Output the [x, y] coordinate of the center of the cell containing the given text.  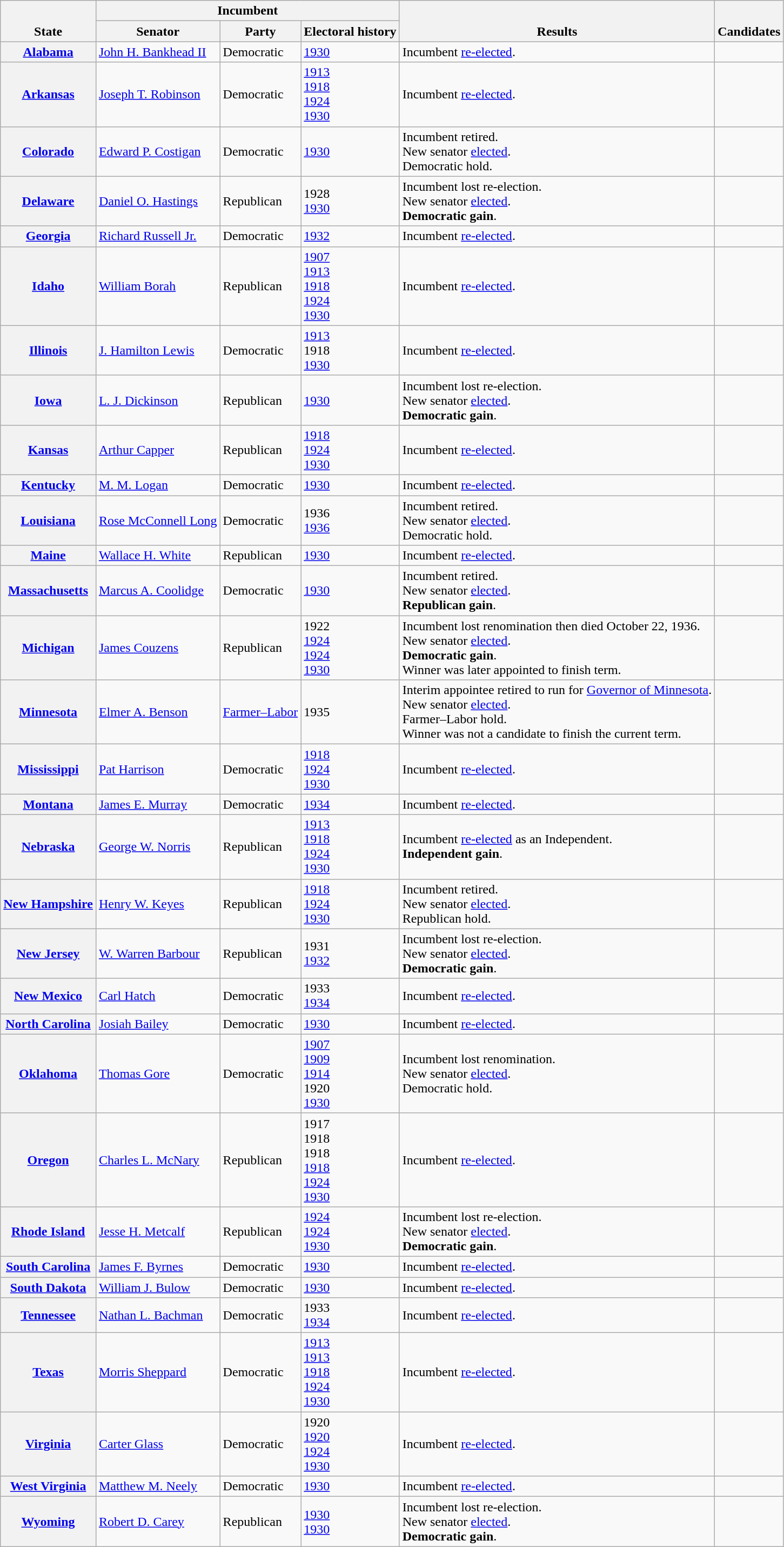
Thomas Gore [158, 1073]
Oregon [49, 1160]
1935 [350, 712]
Texas [49, 1372]
Carter Glass [158, 1444]
1928 1930 [350, 201]
Daniel O. Hastings [158, 201]
J. Hamilton Lewis [158, 350]
Tennessee [49, 1316]
Louisiana [49, 520]
Maine [49, 556]
Kentucky [49, 485]
Joseph T. Robinson [158, 94]
Jesse H. Metcalf [158, 1231]
Georgia [49, 236]
Arkansas [49, 94]
James Couzens [158, 648]
John H. Bankhead II [158, 52]
1907 190919141920 1930 [350, 1073]
Illinois [49, 350]
New Jersey [49, 953]
Alabama [49, 52]
Wallace H. White [158, 556]
Virginia [49, 1444]
William J. Bulow [158, 1287]
Elmer A. Benson [158, 712]
Morris Sheppard [158, 1372]
Incumbent retired.New senator elected.Republican hold. [557, 904]
Senator [158, 31]
Wyoming [49, 1522]
Pat Harrison [158, 769]
George W. Norris [158, 846]
Rose McConnell Long [158, 520]
Marcus A. Coolidge [158, 591]
North Carolina [49, 1024]
South Carolina [49, 1266]
Electoral history [350, 31]
Idaho [49, 286]
Josiah Bailey [158, 1024]
Rhode Island [49, 1231]
Delaware [49, 201]
State [49, 21]
Charles L. McNary [158, 1160]
Party [260, 31]
New Mexico [49, 996]
Nathan L. Bachman [158, 1316]
1924 19241930 [350, 1231]
1920 1920 19241930 [350, 1444]
Results [557, 21]
Arthur Capper [158, 450]
Farmer–Labor [260, 712]
Massachusetts [49, 591]
Minnesota [49, 712]
W. Warren Barbour [158, 953]
Nebraska [49, 846]
Michigan [49, 648]
Oklahoma [49, 1073]
1931 1932 [350, 953]
Incumbent re-elected as an Independent.Independent gain. [557, 846]
1932 [350, 236]
Edward P. Costigan [158, 151]
Candidates [749, 21]
M. M. Logan [158, 485]
1913 1918 1930 [350, 350]
James E. Murray [158, 804]
Kansas [49, 450]
1922 1924 19241930 [350, 648]
1917 1918 1918 191819241930 [350, 1160]
1930 1930 [350, 1522]
1936 1936 [350, 520]
Incumbent lost renomination.New senator elected.Democratic hold. [557, 1073]
Carl Hatch [158, 996]
Incumbent lost renomination then died October 22, 1936.New senator elected.Democratic gain.Winner was later appointed to finish term. [557, 648]
Henry W. Keyes [158, 904]
1934 [350, 804]
Iowa [49, 400]
Montana [49, 804]
19071913191819241930 [350, 286]
Colorado [49, 151]
L. J. Dickinson [158, 400]
Matthew M. Neely [158, 1486]
New Hampshire [49, 904]
Incumbent [247, 11]
West Virginia [49, 1486]
1913 1913191819241930 [350, 1372]
Richard Russell Jr. [158, 236]
Mississippi [49, 769]
James F. Byrnes [158, 1266]
Incumbent retired.New senator elected.Republican gain. [557, 591]
Robert D. Carey [158, 1522]
William Borah [158, 286]
South Dakota [49, 1287]
